Pinpoint the cell where the given text exists, returning its (x, y) midpoint coordinate. 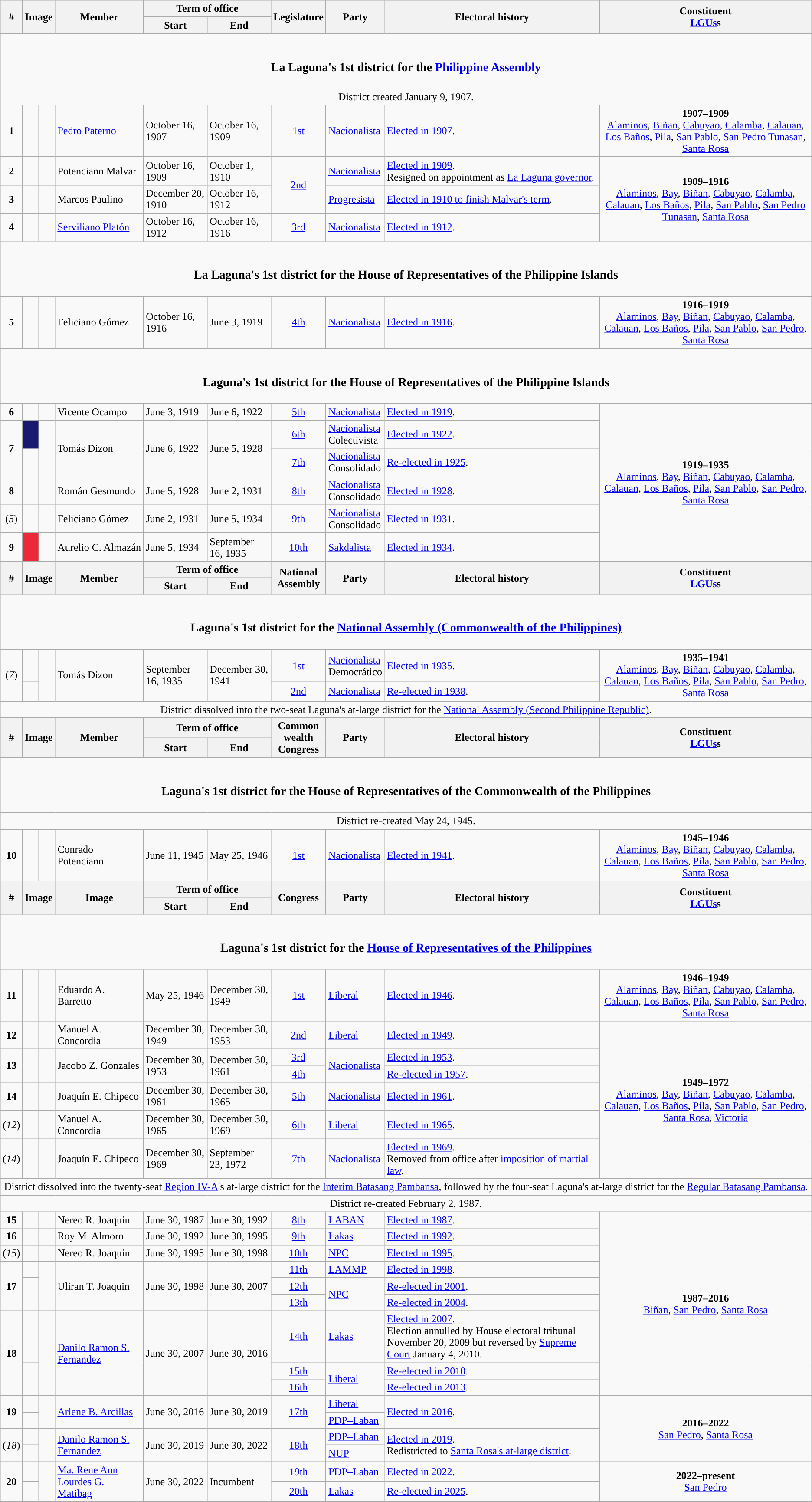
NacionalistaDemocrático (355, 666)
Elected in 2007.Election annulled by House electoral tribunal November 20, 2009 but reversed by Supreme Court January 4, 2010. (492, 1337)
Laguna's 1st district for the National Assembly (Commonwealth of the Philippines) (406, 621)
Jacobo Z. Gonzales (99, 1066)
4 (11, 227)
1909–1916Alaminos, Bay, Biñan, Cabuyao, Calamba, Calauan, Los Baños, Pila, San Pablo, San Pedro Tunasan, Santa Rosa (706, 199)
(7) (11, 675)
CommonwealthCongress (298, 738)
16 (11, 1236)
Progresista (355, 199)
La Laguna's 1st district for the Philippine Assembly (406, 61)
September 23, 1972 (239, 1159)
1946–1949Alaminos, Bay, Biñan, Cabuyao, Calamba, Calauan, Los Baños, Pila, San Pablo, San Pedro, Santa Rosa (706, 996)
1949–1972Alaminos, Bay, Biñan, Cabuyao, Calamba, Calauan, Los Baños, Pila, San Pablo, San Pedro, Santa Rosa, Victoria (706, 1100)
Conrado Potenciano (99, 855)
1919–1935Alaminos, Bay, Biñan, Cabuyao, Calamba, Calauan, Los Baños, Pila, San Pablo, San Pedro, Santa Rosa (706, 483)
Elected in 1919. (492, 412)
10 (11, 855)
Ma. Rene Ann Lourdes G. Matibag (99, 1482)
October 16, 1907 (175, 131)
Román Gesmundo (99, 490)
Re-elected in 1957. (492, 1074)
Elected in 1928. (492, 490)
(18) (11, 1445)
17 (11, 1286)
11 (11, 996)
19 (11, 1412)
Elected in 1910 to finish Malvar's term. (492, 199)
15th (298, 1371)
Elected in 1907. (492, 131)
2 (11, 171)
Sakdalista (355, 547)
(5) (11, 519)
Eduardo A. Barretto (99, 996)
Uliran T. Joaquin (99, 1286)
Marcos Paulino (99, 199)
October 1, 1910 (239, 171)
Elected in 1931. (492, 519)
District created January 9, 1907. (406, 97)
14 (11, 1096)
Elected in 1941. (492, 855)
1 (11, 131)
16th (298, 1387)
Elected in 2022. (492, 1472)
8 (11, 490)
Elected in 2016. (492, 1412)
Elected in 1949. (492, 1035)
11th (298, 1269)
1987–2016Biñan, San Pedro, Santa Rosa (706, 1304)
(12) (11, 1125)
Congress (298, 897)
Elected in 2019.Redistricted to Santa Rosa's at-large district. (492, 1445)
(15) (11, 1253)
1935–1941Alaminos, Bay, Biñan, Cabuyao, Calamba, Calauan, Los Baños, Pila, San Pablo, San Pedro, Santa Rosa (706, 675)
Incumbent (239, 1482)
Elected in 1998. (492, 1269)
LAMMP (355, 1269)
LABAN (355, 1220)
Laguna's 1st district for the House of Representatives of the Philippines (406, 942)
1945–1946Alaminos, Bay, Biñan, Cabuyao, Calamba, Calauan, Los Baños, Pila, San Pablo, San Pedro, Santa Rosa (706, 855)
Elected in 1909.Resigned on appointment as La Laguna governor. (492, 171)
June 30, 1987 (175, 1220)
Re-elected in 2025. (492, 1492)
Elected in 1953. (492, 1058)
6 (11, 412)
3 (11, 199)
(14) (11, 1159)
19th (298, 1472)
Roy M. Almoro (99, 1236)
District re-created May 24, 1945. (406, 821)
Laguna's 1st district for the House of Representatives of the Philippine Islands (406, 376)
15 (11, 1220)
20 (11, 1482)
District dissolved into the two-seat Laguna's at-large district for the National Assembly (Second Philippine Republic). (406, 710)
Elected in 1922. (492, 434)
June 11, 1945 (175, 855)
La Laguna's 1st district for the House of Representatives of the Philippine Islands (406, 269)
12th (298, 1286)
Elected in 1961. (492, 1096)
1916–1919Alaminos, Bay, Biñan, Cabuyao, Calamba, Calauan, Los Baños, Pila, San Pablo, San Pedro, Santa Rosa (706, 323)
Serviliano Platón (99, 227)
Elected in 1934. (492, 547)
Elected in 1965. (492, 1125)
NUP (355, 1453)
Re-elected in 1938. (492, 692)
Elected in 1946. (492, 996)
NacionalistaColectivista (355, 434)
Elected in 1916. (492, 323)
2022–presentSan Pedro (706, 1482)
18th (298, 1445)
13th (298, 1302)
5 (11, 323)
Vicente Ocampo (99, 412)
Elected in 1935. (492, 666)
13 (11, 1066)
Laguna's 1st district for the House of Representatives of the Commonwealth of the Philippines (406, 786)
District re-created February 2, 1987. (406, 1203)
Elected in 1969.Removed from office after imposition of martial law. (492, 1159)
Re-elected in 2010. (492, 1371)
1907–1909Alaminos, Biñan, Cabuyao, Calamba, Calauan, Los Baños, Pila, San Pablo, San Pedro Tunasan, Santa Rosa (706, 131)
2016–2022San Pedro, Santa Rosa (706, 1429)
Elected in 1987. (492, 1220)
Elected in 1992. (492, 1236)
18 (11, 1353)
Potenciano Malvar (99, 171)
December 20, 1910 (175, 199)
Re-elected in 2001. (492, 1286)
Aurelio C. Almazán (99, 547)
Re-elected in 2013. (492, 1387)
12 (11, 1035)
Pedro Paterno (99, 131)
17th (298, 1412)
Re-elected in 2004. (492, 1302)
20th (298, 1492)
Legislature (298, 17)
NationalAssembly (298, 578)
7 (11, 448)
9 (11, 547)
Re-elected in 1925. (492, 463)
Elected in 1995. (492, 1253)
14th (298, 1337)
Elected in 1912. (492, 227)
December 30, 1941 (239, 675)
Arlene B. Arcillas (99, 1412)
